Find where the given text appears and provide that cell's center as (X, Y) coordinate. 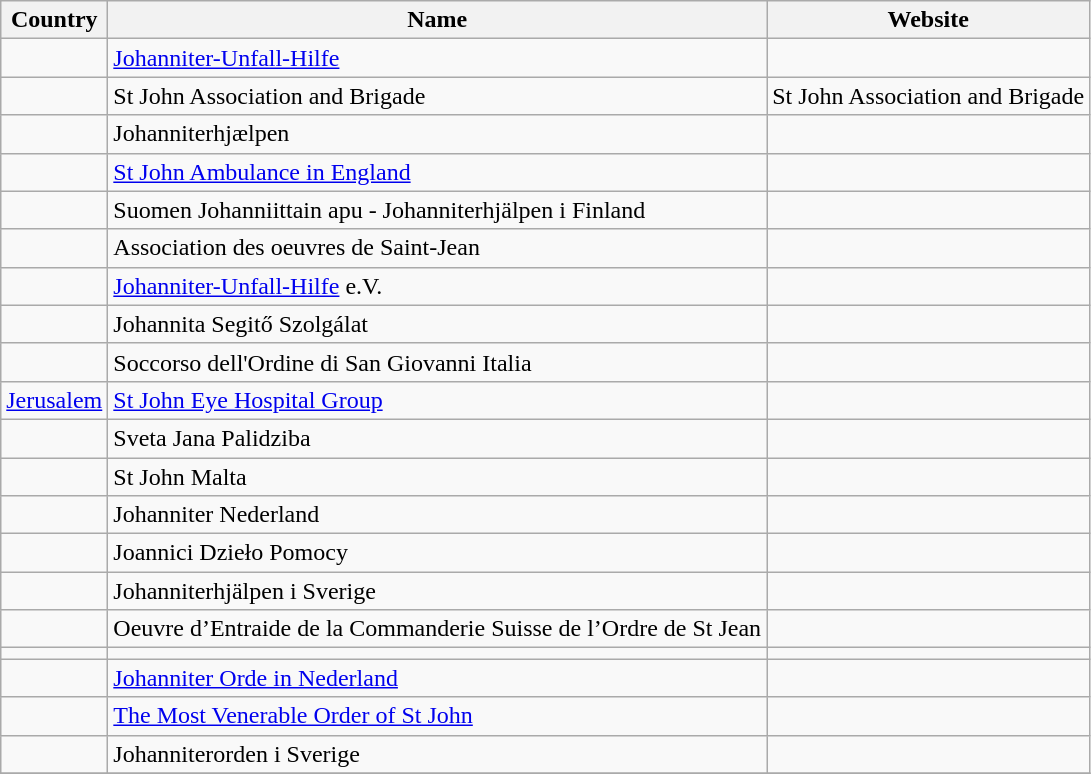
Johanniter Orde in Nederland (438, 678)
Johanniter-Unfall-Hilfe (438, 58)
Suomen Johanniittain apu - Johanniterhjälpen i Finland (438, 210)
Jerusalem (54, 400)
Website (928, 20)
Johanniter-Unfall-Hilfe e.V. (438, 286)
St John Ambulance in England (438, 172)
St John Eye Hospital Group (438, 400)
Joannici Dzieło Pomocy (438, 553)
Johanniter Nederland (438, 515)
Country (54, 20)
Soccorso dell'Ordine di San Giovanni Italia (438, 362)
Name (438, 20)
Association des oeuvres de Saint-Jean (438, 248)
Johanniterhjælpen (438, 134)
Oeuvre d’Entraide de la Commanderie Suisse de l’Ordre de St Jean (438, 629)
The Most Venerable Order of St John (438, 716)
Johanniterhjälpen i Sverige (438, 591)
St John Malta (438, 477)
Sveta Jana Palidziba (438, 438)
Johanniterorden i Sverige (438, 754)
Johannita Segitő Szolgálat (438, 324)
